Determine the [x, y] coordinate at the center of the cell enclosing the given text.  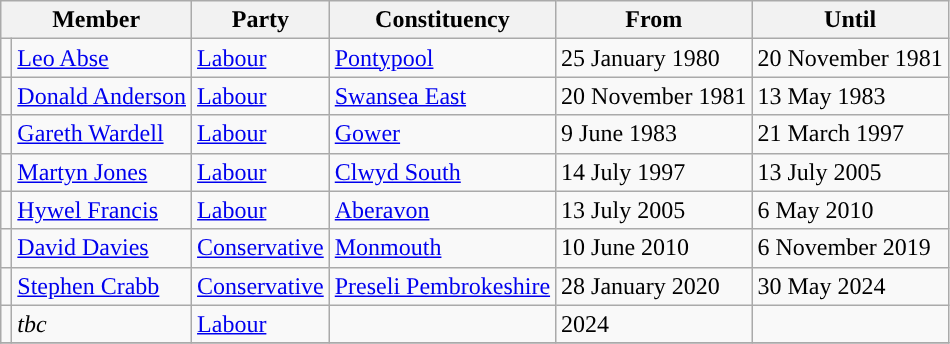
Leo Abse [102, 58]
Preseli Pembrokeshire [442, 286]
Swansea East [442, 96]
From [654, 20]
Martyn Jones [102, 172]
Constituency [442, 20]
13 May 1983 [850, 96]
David Davies [102, 248]
25 January 1980 [654, 58]
30 May 2024 [850, 286]
Monmouth [442, 248]
14 July 1997 [654, 172]
Aberavon [442, 210]
6 May 2010 [850, 210]
Donald Anderson [102, 96]
9 June 1983 [654, 134]
6 November 2019 [850, 248]
Gower [442, 134]
Until [850, 20]
Party [261, 20]
Stephen Crabb [102, 286]
Gareth Wardell [102, 134]
tbc [102, 324]
10 June 2010 [654, 248]
2024 [654, 324]
Member [96, 20]
21 March 1997 [850, 134]
28 January 2020 [654, 286]
Clwyd South [442, 172]
Hywel Francis [102, 210]
Pontypool [442, 58]
